Extract the (X, Y) coordinate from the center of the cell holding the provided text.  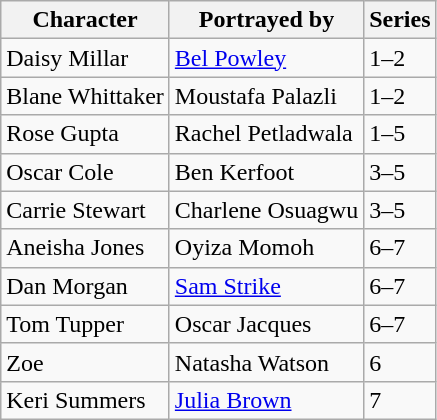
Carrie Stewart (86, 210)
Natasha Watson (266, 362)
Character (86, 20)
Oscar Jacques (266, 324)
Sam Strike (266, 286)
Oyiza Momoh (266, 248)
Charlene Osuagwu (266, 210)
Moustafa Palazli (266, 96)
Rachel Petladwala (266, 134)
1–5 (400, 134)
Tom Tupper (86, 324)
Series (400, 20)
Ben Kerfoot (266, 172)
Rose Gupta (86, 134)
Portrayed by (266, 20)
7 (400, 400)
6 (400, 362)
Oscar Cole (86, 172)
Keri Summers (86, 400)
Aneisha Jones (86, 248)
Zoe (86, 362)
Blane Whittaker (86, 96)
Dan Morgan (86, 286)
Daisy Millar (86, 58)
Bel Powley (266, 58)
Julia Brown (266, 400)
